Return [x, y] of the center of cell containing provided text 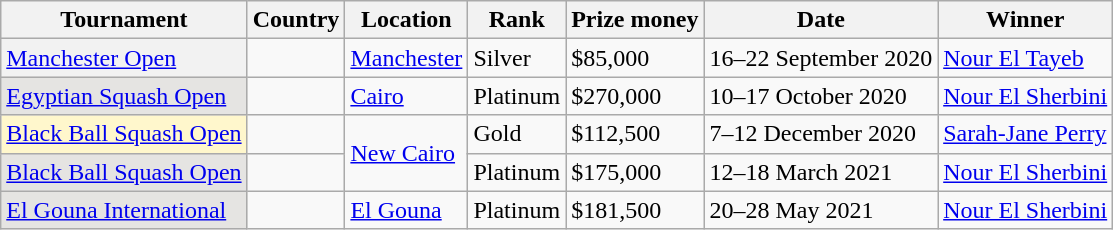
Cairo [406, 96]
El Gouna International [124, 210]
Country [296, 20]
$112,500 [635, 134]
7–12 December 2020 [821, 134]
$175,000 [635, 172]
10–17 October 2020 [821, 96]
20–28 May 2021 [821, 210]
$181,500 [635, 210]
Tournament [124, 20]
Prize money [635, 20]
Nour El Tayeb [1026, 58]
16–22 September 2020 [821, 58]
$270,000 [635, 96]
Manchester Open [124, 58]
El Gouna [406, 210]
New Cairo [406, 153]
12–18 March 2021 [821, 172]
Gold [517, 134]
Manchester [406, 58]
Date [821, 20]
$85,000 [635, 58]
Rank [517, 20]
Location [406, 20]
Winner [1026, 20]
Sarah-Jane Perry [1026, 134]
Silver [517, 58]
Egyptian Squash Open [124, 96]
